For the text-containing cell, return its midpoint in [X, Y] coordinate format. 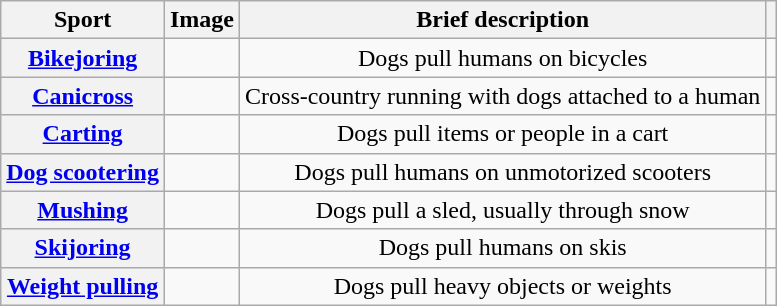
Dogs pull humans on bicycles [503, 58]
Dogs pull humans on unmotorized scooters [503, 172]
Canicross [83, 96]
Carting [83, 134]
Skijoring [83, 248]
Weight pulling [83, 286]
Sport [83, 20]
Image [202, 20]
Dog scootering [83, 172]
Dogs pull items or people in a cart [503, 134]
Dogs pull humans on skis [503, 248]
Bikejoring [83, 58]
Mushing [83, 210]
Dogs pull heavy objects or weights [503, 286]
Brief description [503, 20]
Cross-country running with dogs attached to a human [503, 96]
Dogs pull a sled, usually through snow [503, 210]
